Identify which cell holds the provided text, then report its [x, y] central coordinate. 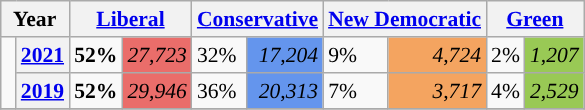
Conservative [258, 19]
2% [506, 55]
New Democratic [404, 19]
17,204 [286, 55]
36% [220, 91]
32% [220, 55]
27,723 [156, 55]
4,724 [437, 55]
2019 [42, 91]
3,717 [437, 91]
2021 [42, 55]
Green [535, 19]
1,207 [554, 55]
Liberal [130, 19]
29,946 [156, 91]
Year [34, 19]
9% [356, 55]
20,313 [286, 91]
2,529 [554, 91]
7% [356, 91]
4% [506, 91]
